Search for the cell housing the specified text and yield its (x, y) center coordinate. 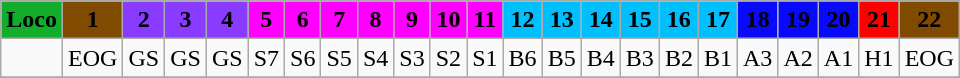
S2 (448, 58)
20 (838, 20)
B1 (718, 58)
Loco (32, 20)
S7 (266, 58)
17 (718, 20)
1 (92, 20)
6 (303, 20)
S4 (375, 58)
7 (339, 20)
13 (562, 20)
8 (375, 20)
19 (798, 20)
B2 (678, 58)
21 (879, 20)
11 (485, 20)
3 (186, 20)
2 (144, 20)
16 (678, 20)
15 (640, 20)
4 (227, 20)
12 (522, 20)
B6 (522, 58)
A2 (798, 58)
B3 (640, 58)
22 (929, 20)
S5 (339, 58)
S6 (303, 58)
10 (448, 20)
A3 (757, 58)
B5 (562, 58)
B4 (600, 58)
A1 (838, 58)
5 (266, 20)
14 (600, 20)
S1 (485, 58)
S3 (412, 58)
18 (757, 20)
H1 (879, 58)
9 (412, 20)
